Provide the [X, Y] coordinate of the cell's center where the given text is located.  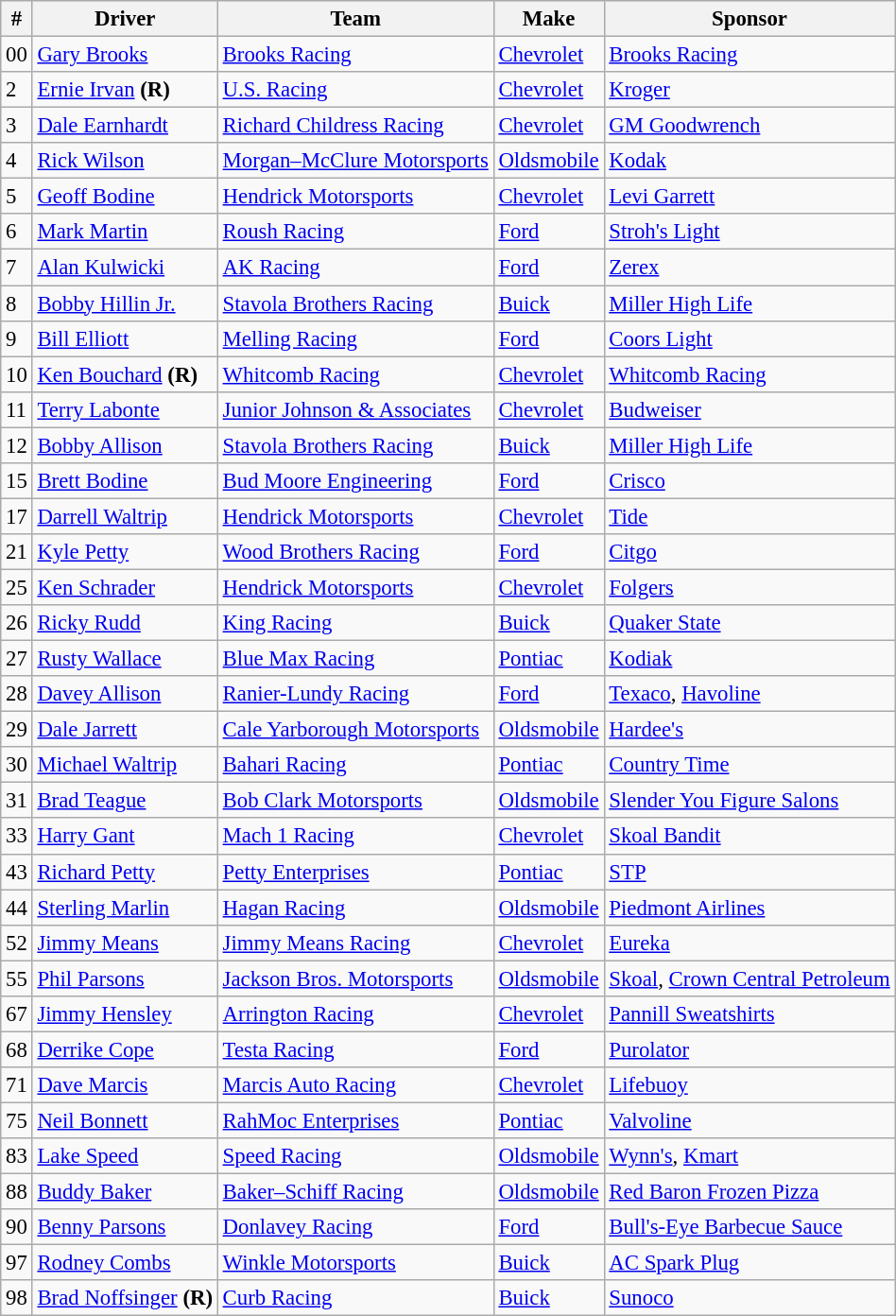
15 [17, 481]
5 [17, 197]
71 [17, 1085]
26 [17, 623]
Valvoline [750, 1120]
21 [17, 552]
Tide [750, 516]
Melling Racing [355, 338]
Sterling Marlin [125, 908]
Blue Max Racing [355, 659]
Brett Bodine [125, 481]
Wynn's, Kmart [750, 1156]
Ranier-Lundy Racing [355, 694]
Driver [125, 19]
AK Racing [355, 268]
9 [17, 338]
Jackson Bros. Motorsports [355, 978]
Bobby Hillin Jr. [125, 303]
Quaker State [750, 623]
Michael Waltrip [125, 765]
Zerex [750, 268]
Hagan Racing [355, 908]
Mach 1 Racing [355, 837]
Crisco [750, 481]
Arrington Racing [355, 1014]
Phil Parsons [125, 978]
Roush Racing [355, 232]
Marcis Auto Racing [355, 1085]
Geoff Bodine [125, 197]
Kodak [750, 161]
Ernie Irvan (R) [125, 90]
Skoal Bandit [750, 837]
Kroger [750, 90]
Neil Bonnett [125, 1120]
88 [17, 1192]
29 [17, 730]
Harry Gant [125, 837]
Piedmont Airlines [750, 908]
44 [17, 908]
Skoal, Crown Central Petroleum [750, 978]
Rick Wilson [125, 161]
Ken Bouchard (R) [125, 374]
Jimmy Means [125, 943]
Sponsor [750, 19]
Terry Labonte [125, 409]
25 [17, 587]
Purolator [750, 1049]
52 [17, 943]
Texaco, Havoline [750, 694]
Gary Brooks [125, 55]
RahMoc Enterprises [355, 1120]
Bobby Allison [125, 445]
Pannill Sweatshirts [750, 1014]
STP [750, 872]
Benny Parsons [125, 1227]
Brad Teague [125, 801]
Buddy Baker [125, 1192]
31 [17, 801]
3 [17, 126]
Eureka [750, 943]
11 [17, 409]
Kyle Petty [125, 552]
Junior Johnson & Associates [355, 409]
6 [17, 232]
10 [17, 374]
30 [17, 765]
Brad Noffsinger (R) [125, 1298]
Stroh's Light [750, 232]
Lake Speed [125, 1156]
Testa Racing [355, 1049]
Make [548, 19]
Speed Racing [355, 1156]
King Racing [355, 623]
Bob Clark Motorsports [355, 801]
75 [17, 1120]
Dave Marcis [125, 1085]
Baker–Schiff Racing [355, 1192]
Dale Earnhardt [125, 126]
Jimmy Hensley [125, 1014]
Slender You Figure Salons [750, 801]
Richard Childress Racing [355, 126]
12 [17, 445]
Rodney Combs [125, 1263]
7 [17, 268]
Levi Garrett [750, 197]
Donlavey Racing [355, 1227]
98 [17, 1298]
Kodiak [750, 659]
Hardee's [750, 730]
Petty Enterprises [355, 872]
Bahari Racing [355, 765]
Ricky Rudd [125, 623]
Rusty Wallace [125, 659]
Bull's-Eye Barbecue Sauce [750, 1227]
67 [17, 1014]
Bud Moore Engineering [355, 481]
AC Spark Plug [750, 1263]
Davey Allison [125, 694]
GM Goodwrench [750, 126]
27 [17, 659]
Cale Yarborough Motorsports [355, 730]
# [17, 19]
Bill Elliott [125, 338]
55 [17, 978]
Red Baron Frozen Pizza [750, 1192]
Country Time [750, 765]
83 [17, 1156]
Citgo [750, 552]
8 [17, 303]
28 [17, 694]
Curb Racing [355, 1298]
97 [17, 1263]
Coors Light [750, 338]
Mark Martin [125, 232]
Jimmy Means Racing [355, 943]
Richard Petty [125, 872]
Winkle Motorsports [355, 1263]
Lifebuoy [750, 1085]
Dale Jarrett [125, 730]
17 [17, 516]
4 [17, 161]
Darrell Waltrip [125, 516]
43 [17, 872]
Ken Schrader [125, 587]
Team [355, 19]
68 [17, 1049]
Wood Brothers Racing [355, 552]
Alan Kulwicki [125, 268]
Folgers [750, 587]
Morgan–McClure Motorsports [355, 161]
2 [17, 90]
Budweiser [750, 409]
Derrike Cope [125, 1049]
90 [17, 1227]
Sunoco [750, 1298]
U.S. Racing [355, 90]
33 [17, 837]
00 [17, 55]
